Scan for the cell matching the given text and deliver its (X, Y) coordinate at center. 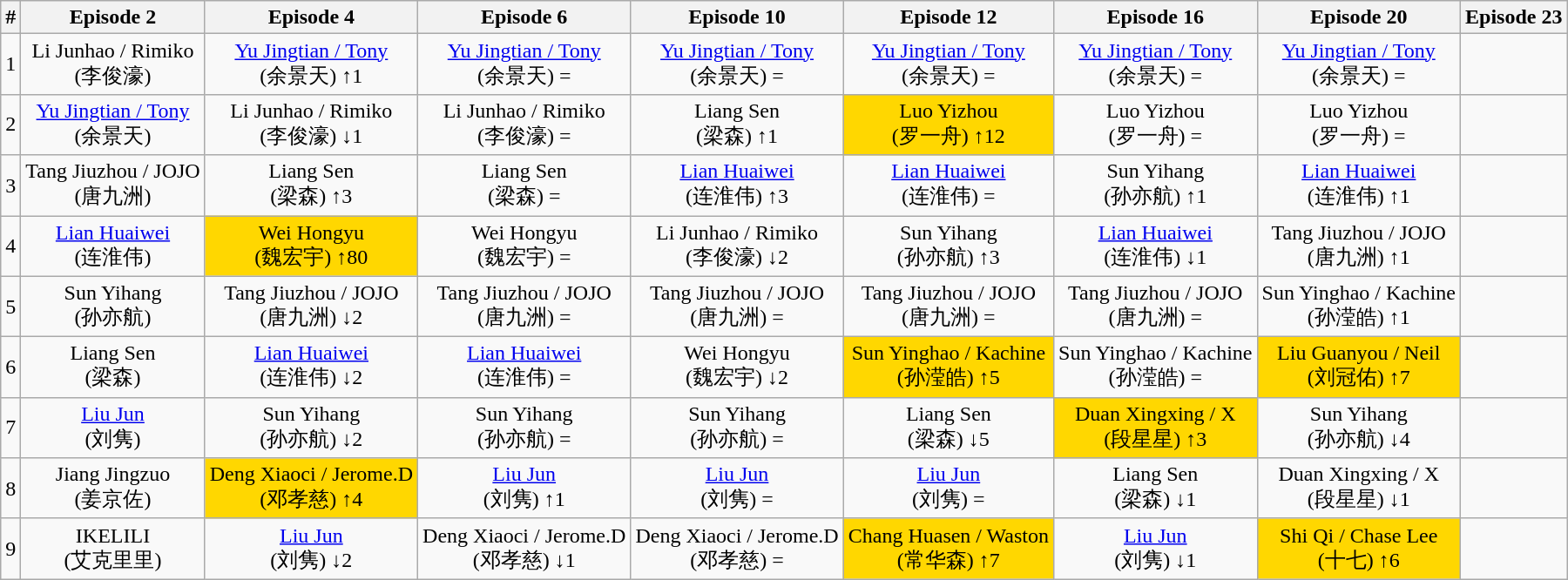
Sun Yihang(孙亦航) ↑1 (1155, 185)
Episode 23 (1514, 17)
Lian Huaiwei(连淮伟) ↓1 (1155, 246)
Liang Sen(梁森) ↑1 (737, 125)
Episode 20 (1359, 17)
Liu Jun(刘隽) ↑1 (524, 489)
Yu Jingtian / Tony(余景天) ↑1 (311, 64)
Wei Hongyu(魏宏宇) ↓2 (737, 368)
Liu Jun(刘隽) ↓2 (311, 549)
Jiang Jingzuo(姜京佐) (113, 489)
Lian Huaiwei(连淮伟) (113, 246)
Lian Huaiwei(连淮伟) ↓2 (311, 368)
Liang Sen(梁森) = (524, 185)
Tang Jiuzhou / JOJO(唐九洲) ↑1 (1359, 246)
Liu Jun(刘隽) (113, 428)
Li Junhao / Rimiko(李俊濠) ↓1 (311, 125)
Tang Jiuzhou / JOJO(唐九洲) (113, 185)
Sun Yinghao / Kachine(孙滢皓) ↑5 (948, 368)
Sun Yinghao / Kachine(孙滢皓) ↑1 (1359, 307)
# (10, 17)
9 (10, 549)
Liang Sen(梁森) ↓1 (1155, 489)
Deng Xiaoci / Jerome.D(邓孝慈) ↓1 (524, 549)
3 (10, 185)
Li Junhao / Rimiko(李俊濠) = (524, 125)
Luo Yizhou(罗一舟) ↑12 (948, 125)
Yu Jingtian / Tony(余景天) (113, 125)
8 (10, 489)
Episode 2 (113, 17)
Sun Yihang(孙亦航) (113, 307)
Episode 16 (1155, 17)
Duan Xingxing / X(段星星) ↑3 (1155, 428)
Lian Huaiwei(连淮伟) ↑1 (1359, 185)
Li Junhao / Rimiko(李俊濠) (113, 64)
6 (10, 368)
IKELILI(艾克里里) (113, 549)
Liang Sen(梁森) ↑3 (311, 185)
Sun Yinghao / Kachine(孙滢皓) = (1155, 368)
Tang Jiuzhou / JOJO(唐九洲) ↓2 (311, 307)
Deng Xiaoci / Jerome.D(邓孝慈) = (737, 549)
Sun Yihang(孙亦航) ↓2 (311, 428)
Lian Huaiwei(连淮伟) ↑3 (737, 185)
Wei Hongyu(魏宏宇) = (524, 246)
Liu Jun(刘隽) ↓1 (1155, 549)
Sun Yihang(孙亦航) ↑3 (948, 246)
2 (10, 125)
Li Junhao / Rimiko(李俊濠) ↓2 (737, 246)
Episode 6 (524, 17)
Shi Qi / Chase Lee(十七) ↑6 (1359, 549)
Episode 10 (737, 17)
5 (10, 307)
4 (10, 246)
Liang Sen(梁森) ↓5 (948, 428)
Sun Yihang(孙亦航) ↓4 (1359, 428)
1 (10, 64)
Liang Sen(梁森) (113, 368)
Duan Xingxing / X(段星星) ↓1 (1359, 489)
Episode 4 (311, 17)
7 (10, 428)
Wei Hongyu(魏宏宇) ↑80 (311, 246)
Episode 12 (948, 17)
Deng Xiaoci / Jerome.D(邓孝慈) ↑4 (311, 489)
Liu Guanyou / Neil(刘冠佑) ↑7 (1359, 368)
Chang Huasen / Waston(常华森) ↑7 (948, 549)
